For the text-containing cell, return its midpoint in [x, y] coordinate format. 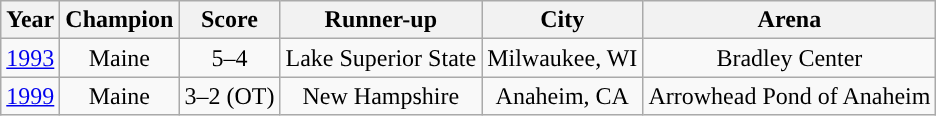
Runner-up [381, 20]
1999 [30, 96]
1993 [30, 58]
Score [230, 20]
Milwaukee, WI [562, 58]
Arrowhead Pond of Anaheim [790, 96]
Anaheim, CA [562, 96]
5–4 [230, 58]
City [562, 20]
Bradley Center [790, 58]
3–2 (OT) [230, 96]
Lake Superior State [381, 58]
Champion [120, 20]
New Hampshire [381, 96]
Year [30, 20]
Arena [790, 20]
